Capture the cell that displays the provided text and extract its (X, Y) central coordinate. 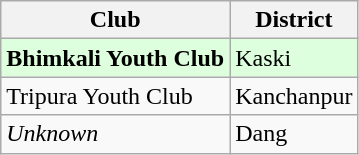
Kaski (294, 58)
Tripura Youth Club (116, 96)
Bhimkali Youth Club (116, 58)
Dang (294, 134)
Unknown (116, 134)
Club (116, 20)
District (294, 20)
Kanchanpur (294, 96)
